Output the (x, y) coordinate of the center of the cell containing the given text.  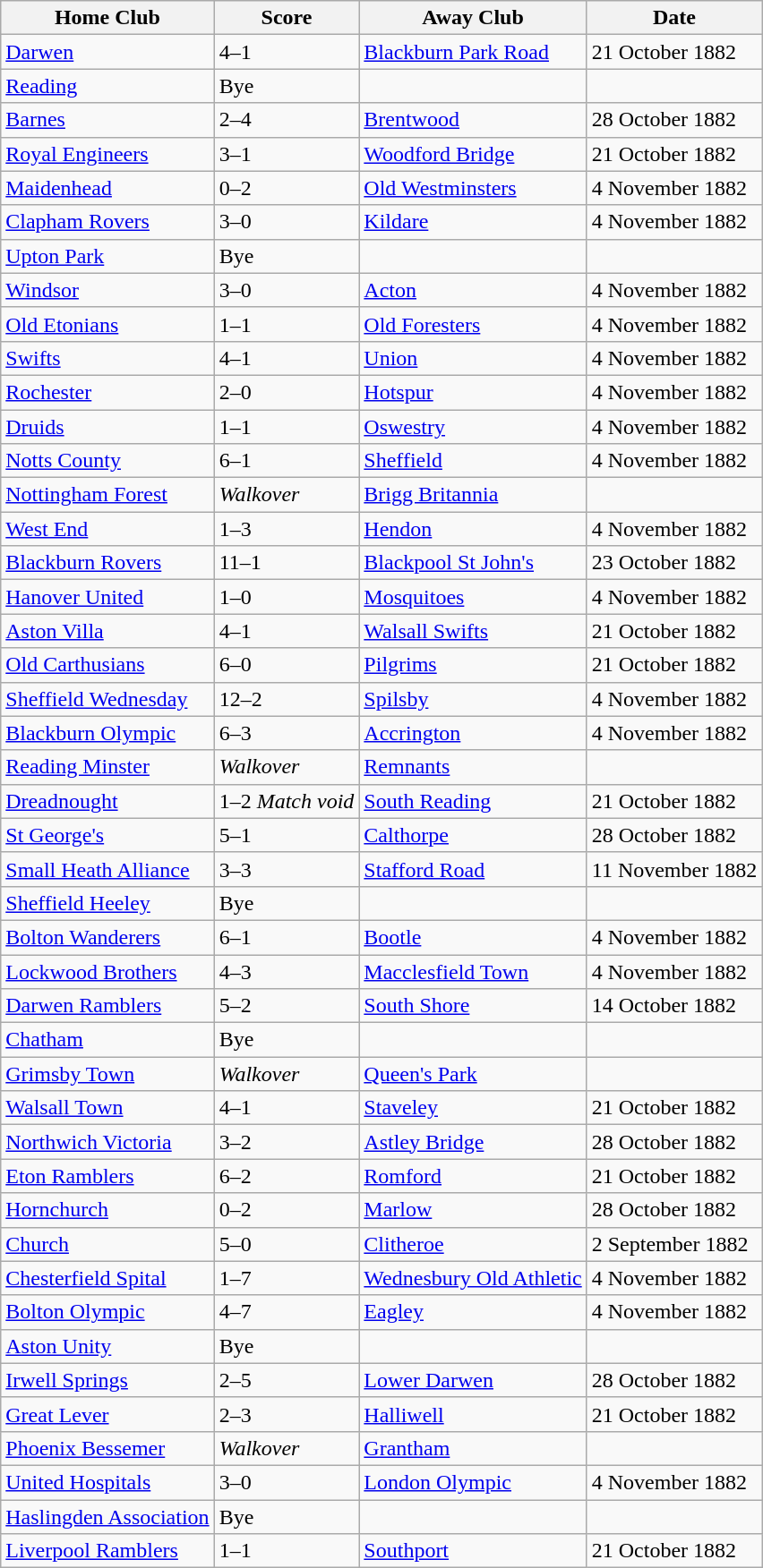
6–2 (287, 1176)
Accrington (473, 733)
Barnes (107, 120)
Northwich Victoria (107, 1142)
6–3 (287, 733)
Phoenix Bessemer (107, 1448)
2–5 (287, 1380)
2–3 (287, 1414)
Brigg Britannia (473, 495)
5–1 (287, 835)
11 November 1882 (673, 869)
Walsall Town (107, 1108)
Great Lever (107, 1414)
Chatham (107, 1040)
2 September 1882 (673, 1244)
Mosquitoes (473, 597)
Church (107, 1244)
Reading Minster (107, 767)
Woodford Bridge (473, 154)
1–7 (287, 1278)
4–7 (287, 1312)
Queen's Park (473, 1074)
Notts County (107, 461)
Blackburn Rovers (107, 563)
3–2 (287, 1142)
Date (673, 18)
Druids (107, 427)
Old Foresters (473, 324)
Eagley (473, 1312)
2–4 (287, 120)
Windsor (107, 290)
14 October 1882 (673, 1006)
Upton Park (107, 256)
12–2 (287, 699)
Halliwell (473, 1414)
Union (473, 358)
Blackburn Park Road (473, 52)
Calthorpe (473, 835)
5–0 (287, 1244)
Hotspur (473, 392)
Score (287, 18)
2–0 (287, 392)
23 October 1882 (673, 563)
Brentwood (473, 120)
Chesterfield Spital (107, 1278)
Aston Unity (107, 1346)
Darwen Ramblers (107, 1006)
Pilgrims (473, 665)
Small Heath Alliance (107, 869)
Hornchurch (107, 1210)
Romford (473, 1176)
St George's (107, 835)
Bolton Olympic (107, 1312)
Liverpool Ramblers (107, 1551)
Wednesbury Old Athletic (473, 1278)
Lower Darwen (473, 1380)
Swifts (107, 358)
United Hospitals (107, 1482)
Haslingden Association (107, 1517)
South Shore (473, 1006)
Hendon (473, 529)
South Reading (473, 801)
Sheffield (473, 461)
Kildare (473, 222)
1–3 (287, 529)
Old Westminsters (473, 188)
Royal Engineers (107, 154)
Clitheroe (473, 1244)
Old Carthusians (107, 665)
Blackpool St John's (473, 563)
Aston Villa (107, 631)
West End (107, 529)
Acton (473, 290)
Away Club (473, 18)
5–2 (287, 1006)
1–0 (287, 597)
Nottingham Forest (107, 495)
4–3 (287, 971)
Bolton Wanderers (107, 937)
Reading (107, 86)
Remnants (473, 767)
Marlow (473, 1210)
London Olympic (473, 1482)
Oswestry (473, 427)
Darwen (107, 52)
3–1 (287, 154)
Staveley (473, 1108)
6–0 (287, 665)
Dreadnought (107, 801)
Irwell Springs (107, 1380)
Walsall Swifts (473, 631)
Sheffield Heeley (107, 903)
Hanover United (107, 597)
Old Etonians (107, 324)
Rochester (107, 392)
Southport (473, 1551)
Grimsby Town (107, 1074)
Eton Ramblers (107, 1176)
Sheffield Wednesday (107, 699)
Blackburn Olympic (107, 733)
Bootle (473, 937)
Astley Bridge (473, 1142)
Macclesfield Town (473, 971)
3–3 (287, 869)
Lockwood Brothers (107, 971)
Clapham Rovers (107, 222)
11–1 (287, 563)
Stafford Road (473, 869)
Spilsby (473, 699)
Home Club (107, 18)
Maidenhead (107, 188)
1–2 Match void (287, 801)
Grantham (473, 1448)
